From the cell containing the given text, extract its center point as (X, Y) coordinate. 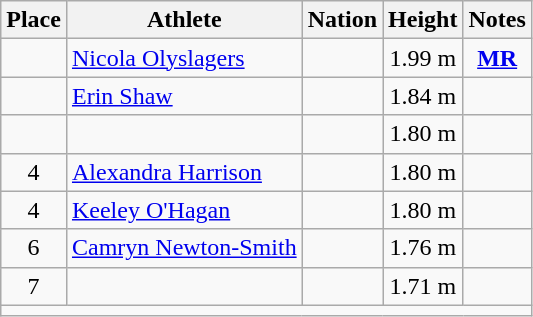
Athlete (184, 20)
1.84 m (423, 96)
Camryn Newton-Smith (184, 248)
Keeley O'Hagan (184, 210)
Erin Shaw (184, 96)
Height (423, 20)
MR (497, 58)
Place (34, 20)
Nation (342, 20)
1.71 m (423, 286)
1.99 m (423, 58)
Notes (497, 20)
7 (34, 286)
Nicola Olyslagers (184, 58)
1.76 m (423, 248)
Alexandra Harrison (184, 172)
6 (34, 248)
